Detect which cell encompasses the target text, then output its [x, y] center coordinate. 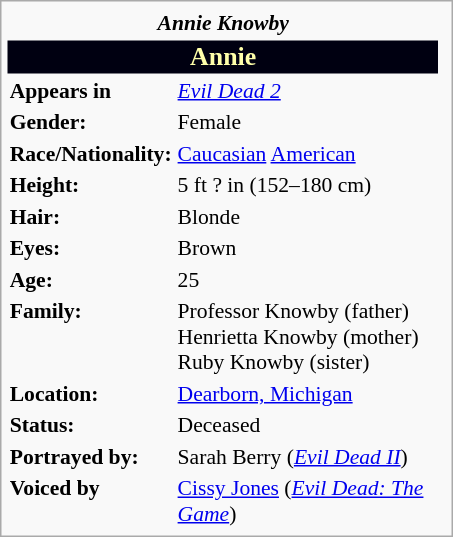
Evil Dead 2 [307, 90]
Hair: [90, 216]
Gender: [90, 122]
Voiced by [90, 501]
Female [307, 122]
Dearborn, Michigan [307, 393]
Eyes: [90, 248]
5 ft ? in (152–180 cm) [307, 185]
Annie [223, 56]
Family: [90, 337]
25 [307, 279]
Blonde [307, 216]
Professor Knowby (father) Henrietta Knowby (mother) Ruby Knowby (sister) [307, 337]
Location: [90, 393]
Race/Nationality: [90, 153]
Status: [90, 425]
Cissy Jones (Evil Dead: The Game) [307, 501]
Annie Knowby [223, 23]
Age: [90, 279]
Caucasian American [307, 153]
Deceased [307, 425]
Brown [307, 248]
Portrayed by: [90, 456]
Sarah Berry (Evil Dead II) [307, 456]
Height: [90, 185]
Appears in [90, 90]
